Find where the given text appears and provide that cell's center as (X, Y) coordinate. 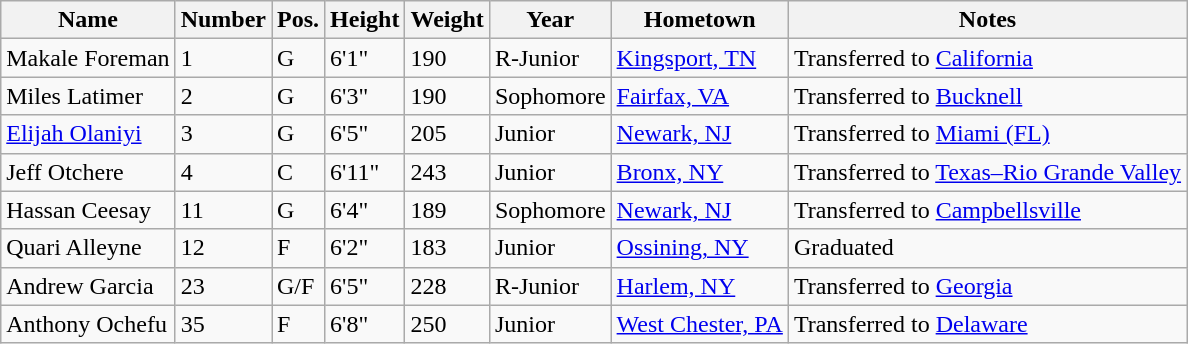
189 (447, 210)
West Chester, PA (700, 324)
250 (447, 324)
12 (223, 248)
6'8" (365, 324)
6'4" (365, 210)
Hassan Ceesay (88, 210)
6'11" (365, 172)
C (298, 172)
Transferred to Bucknell (987, 96)
Miles Latimer (88, 96)
205 (447, 134)
Kingsport, TN (700, 58)
Pos. (298, 20)
Number (223, 20)
35 (223, 324)
4 (223, 172)
Elijah Olaniyi (88, 134)
3 (223, 134)
1 (223, 58)
Harlem, NY (700, 286)
Transferred to Georgia (987, 286)
Height (365, 20)
228 (447, 286)
Fairfax, VA (700, 96)
Transferred to Delaware (987, 324)
6'2" (365, 248)
2 (223, 96)
Ossining, NY (700, 248)
243 (447, 172)
Hometown (700, 20)
6'3" (365, 96)
183 (447, 248)
Transferred to Miami (FL) (987, 134)
Bronx, NY (700, 172)
Transferred to Texas–Rio Grande Valley (987, 172)
Andrew Garcia (88, 286)
Year (550, 20)
Anthony Ochefu (88, 324)
Transferred to California (987, 58)
Notes (987, 20)
Jeff Otchere (88, 172)
Quari Alleyne (88, 248)
6'1" (365, 58)
Name (88, 20)
11 (223, 210)
G/F (298, 286)
Weight (447, 20)
Transferred to Campbellsville (987, 210)
Makale Foreman (88, 58)
23 (223, 286)
Graduated (987, 248)
